Extract the (X, Y) coordinate from the center of the cell holding the provided text.  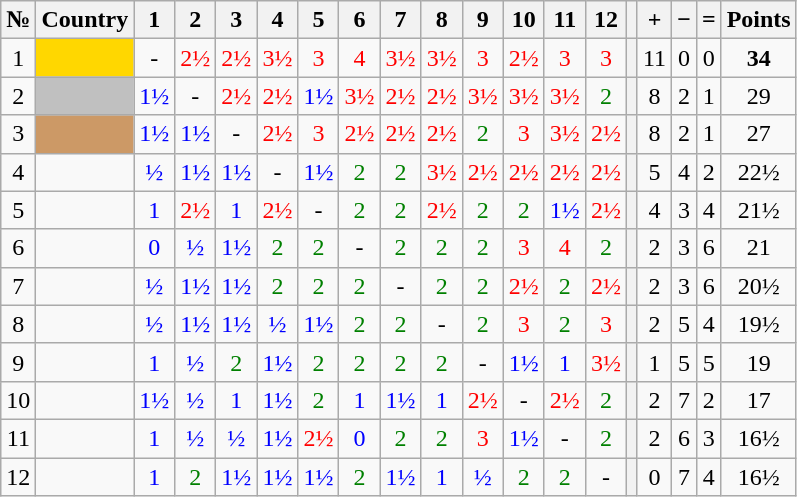
21½ (758, 210)
№ (18, 20)
= (708, 20)
20½ (758, 286)
34 (758, 58)
− (684, 20)
19½ (758, 324)
21 (758, 248)
19 (758, 362)
+ (654, 20)
29 (758, 96)
Country (85, 20)
22½ (758, 172)
Points (758, 20)
17 (758, 400)
27 (758, 134)
